Pinpoint the cell where the given text exists, returning its (X, Y) midpoint coordinate. 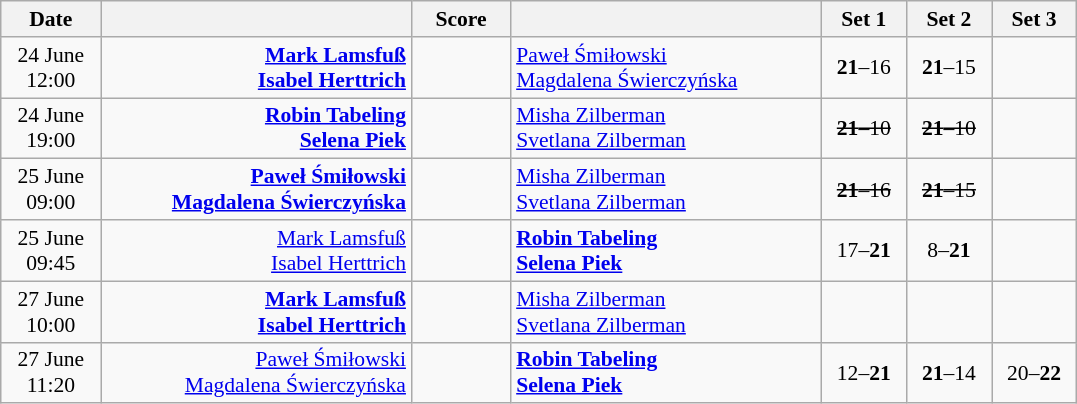
25 June09:45 (51, 250)
Score (461, 19)
8–21 (948, 250)
Date (51, 19)
Set 2 (948, 19)
25 June09:00 (51, 190)
Set 3 (1034, 19)
20–22 (1034, 372)
27 June10:00 (51, 312)
Set 1 (864, 19)
27 June11:20 (51, 372)
17–21 (864, 250)
24 June12:00 (51, 68)
24 June19:00 (51, 128)
21–14 (948, 372)
12–21 (864, 372)
